Determine the [x, y] coordinate at the center of the cell enclosing the given text.  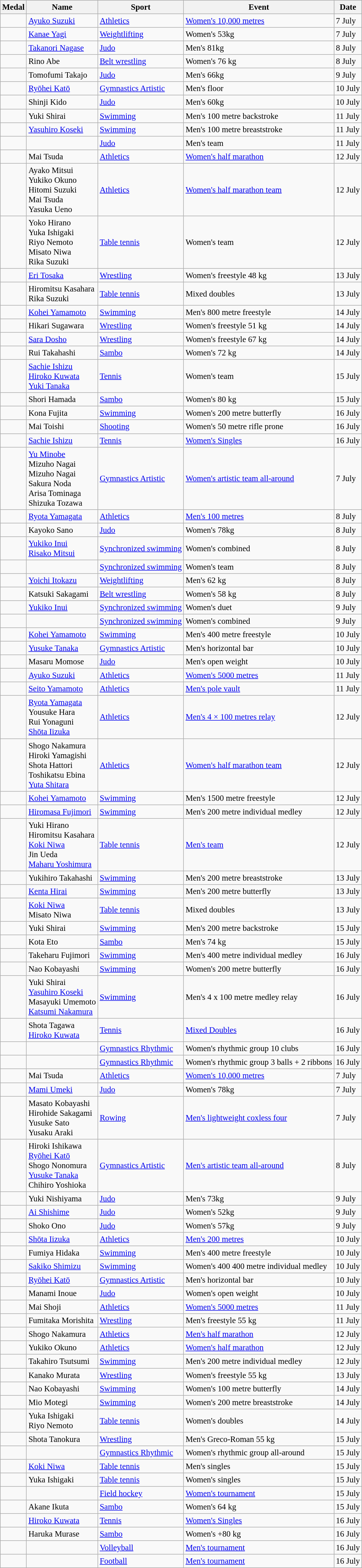
Men's lightweight coxless four [259, 1118]
Ai Shishime [62, 1212]
Women's rhythmic group all-around [259, 1453]
Women's singles [259, 1480]
Medal [14, 7]
Women's 57kg [259, 1226]
Women's freestyle 51 kg [259, 326]
Koki NiwaMisato Niwa [62, 910]
Men's 4 x 100 metre medley relay [259, 997]
Men's 81kg [259, 48]
Men's 100 metres [259, 516]
Men's 1500 metre freestyle [259, 798]
Field hockey [141, 1493]
Men's 62 kg [259, 580]
Men's 60kg [259, 102]
Fumitaka Morishita [62, 1321]
Sakiko Shimizu [62, 1266]
Men's 73kg [259, 1198]
Women's open weight [259, 1293]
Yasuhiro Koseki [62, 129]
Eri Tosaka [62, 275]
Women's doubles [259, 1420]
Mio Motegi [62, 1402]
Ryota Yamagata [62, 516]
Yoko HiranoYuka IshigakiRiyo NemotoMisato NiwaRika Suzuki [62, 242]
Yuki ShiraiYasuhiro KosekiMasayuki UmemotoKatsumi Nakamura [62, 997]
Yukiko Okuno [62, 1348]
Women's 400 400 metre individual medley [259, 1266]
Women's 53kg [259, 34]
Fumiya Hidaka [62, 1253]
Men's 200 metre backstroke [259, 928]
Sara Dosho [62, 340]
Shōta Iizuka [62, 1239]
Yusuke Tanaka [62, 648]
Shooting [141, 427]
Katsuki Sakagami [62, 594]
Men's floor [259, 88]
Men's 100 metre backstroke [259, 116]
Mai Toishi [62, 427]
Yuki Nishiyama [62, 1198]
Men's singles [259, 1466]
Rui Takahashi [62, 353]
Women's 52kg [259, 1212]
Hiromasa Fujimori [62, 812]
Yuka IshigakiRiyo Nemoto [62, 1420]
Yuki HiranoHiromitsu KasaharaKoki NiwaJin UedaMaharu Yoshimura [62, 845]
Sachie IshizuHiroko KuwataYuki Tanaka [62, 376]
Women's +80 kg [259, 1534]
Manami Inoue [62, 1293]
Rowing [141, 1118]
Men's freestyle 55 kg [259, 1321]
Kona Fujita [62, 413]
Shogo Nakamura [62, 1334]
Kayoko Sano [62, 530]
Kanae Yagi [62, 34]
Men's 74 kg [259, 942]
Yoichi Itokazu [62, 580]
Football [141, 1561]
Yukihiro Takahashi [62, 878]
Kenta Hirai [62, 891]
Women's freestyle 48 kg [259, 275]
Mami Umeki [62, 1089]
Men's 200 metres [259, 1239]
Men's 100 metre breaststroke [259, 129]
Men's 200 metre butterfly [259, 891]
Takanori Nagase [62, 48]
Kanako Murata [62, 1375]
Koki Niwa [62, 1466]
Women's 58 kg [259, 594]
Ryota YamagataYousuke HaraRui YonaguniShōta Iizuka [62, 717]
Yukiko Inui [62, 608]
Women's freestyle 67 kg [259, 340]
Women's 50 metre rifle prone [259, 427]
Men's 800 metre freestyle [259, 312]
Masaru Momose [62, 662]
Shoko Ono [62, 1226]
Men's 200 metre breaststroke [259, 878]
Kota Eto [62, 942]
Tomofumi Takajo [62, 75]
Men's open weight [259, 662]
Seito Yamamoto [62, 689]
Takeharu Fujimori [62, 955]
Akane Ikuta [62, 1507]
Yu MinobeMizuho NagaiMizuho NagaiSakura NodaArisa TominagaShizuka Tozawa [62, 478]
Shinji Kido [62, 102]
Hiromitsu KasaharaRika Suzuki [62, 294]
Men's artistic team all-around [259, 1165]
Women's tournament [259, 1493]
Women's artistic team all-around [259, 478]
Women's rhythmic group 3 balls + 2 ribbons [259, 1062]
Shori Hamada [62, 399]
Shogo NakamuraHiroki YamagishiShota HattoriToshikatsu EbinaYuta Shitara [62, 765]
Hiroki IshikawaRyōhei KatōShogo NonomuraYusuke TanakaChihiro Yoshioka [62, 1165]
Hikari Sugawara [62, 326]
Women's 100 metre butterfly [259, 1388]
Event [259, 7]
Women's duet [259, 608]
Yuka Ishigaki [62, 1480]
Sport [141, 7]
Masato KobayashiHirohide SakagamiYusuke SatoYusaku Araki [62, 1118]
Women's 72 kg [259, 353]
Mixed Doubles [259, 1030]
Women's 64 kg [259, 1507]
Takahiro Tsutsumi [62, 1361]
Men's pole vault [259, 689]
Mai Shoji [62, 1307]
Women's 80 kg [259, 399]
Rino Abe [62, 61]
Men's 66kg [259, 75]
Volleyball [141, 1548]
Men's Greco-Roman 55 kg [259, 1439]
Men's 400 metre individual medley [259, 955]
Date [348, 7]
Women's 200 metre breaststroke [259, 1402]
Name [62, 7]
Men's 4 × 100 metres relay [259, 717]
Yukiko InuiRisako Mitsui [62, 548]
Shota Tanokura [62, 1439]
Women's rhythmic group 10 clubs [259, 1049]
Shota TagawaHiroko Kuwata [62, 1030]
Haruka Murase [62, 1534]
Men's half marathon [259, 1334]
Ayako MitsuiYukiko OkunoHitomi SuzukiMai TsudaYasuka Ueno [62, 190]
Hiroko Kuwata [62, 1521]
Sachie Ishizu [62, 440]
Women's 76 kg [259, 61]
Women's freestyle 55 kg [259, 1375]
